Detect which cell encompasses the target text, then output its [x, y] center coordinate. 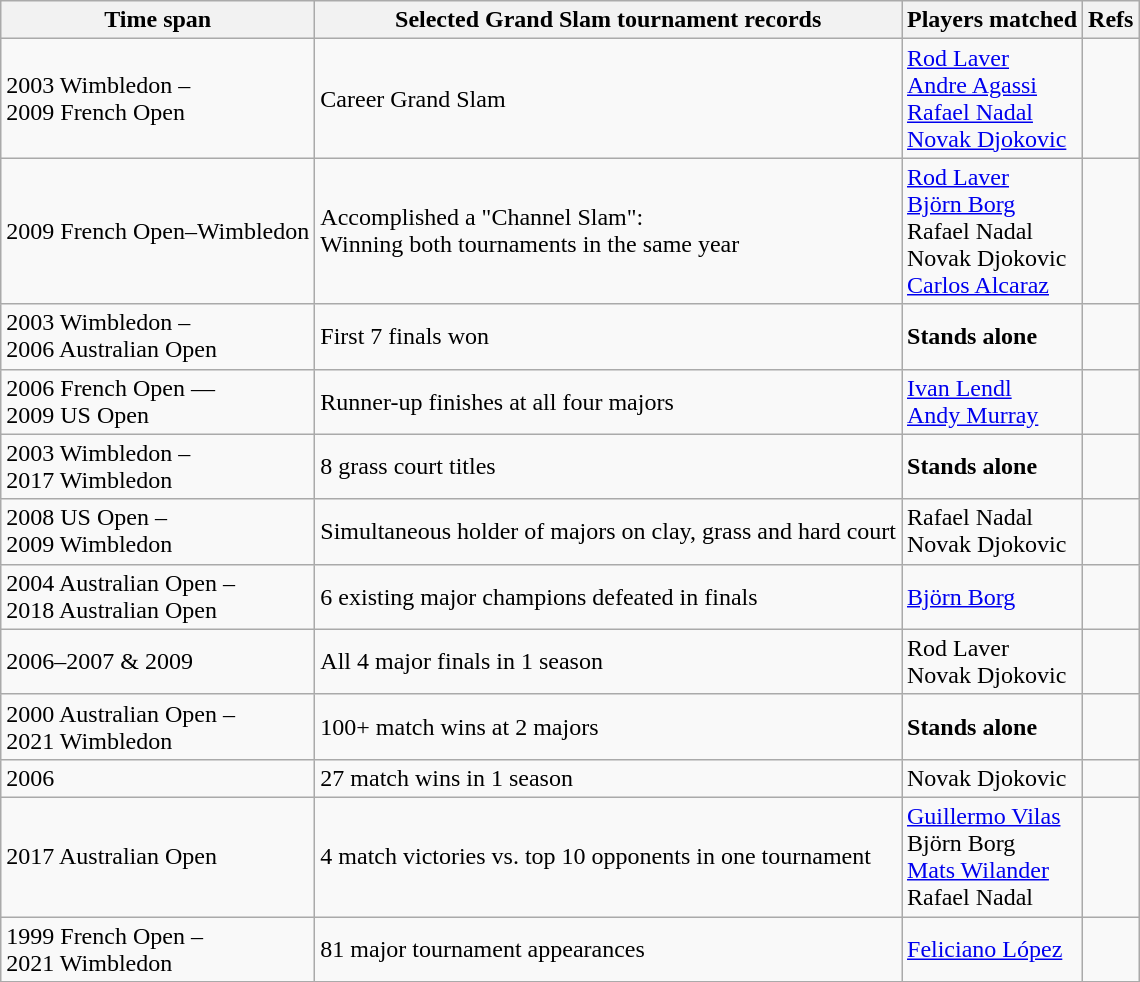
8 grass court titles [608, 466]
Guillermo VilasBjörn BorgMats WilanderRafael Nadal [992, 856]
2017 Australian Open [158, 856]
Runner-up finishes at all four majors [608, 402]
6 existing major champions defeated in finals [608, 596]
2006–2007 & 2009 [158, 662]
2008 US Open –2009 Wimbledon [158, 532]
Björn Borg [992, 596]
27 match wins in 1 season [608, 778]
Selected Grand Slam tournament records [608, 20]
2003 Wimbledon –2017 Wimbledon [158, 466]
Accomplished a "Channel Slam":Winning both tournaments in the same year [608, 231]
2000 Australian Open –2021 Wimbledon [158, 726]
Novak Djokovic [992, 778]
Rod LaverBjörn BorgRafael NadalNovak DjokovicCarlos Alcaraz [992, 231]
Rafael Nadal Novak Djokovic [992, 532]
All 4 major finals in 1 season [608, 662]
2006 [158, 778]
1999 French Open –2021 Wimbledon [158, 948]
81 major tournament appearances [608, 948]
Time span [158, 20]
Rod LaverNovak Djokovic [992, 662]
4 match victories vs. top 10 opponents in one tournament [608, 856]
Simultaneous holder of majors on clay, grass and hard court [608, 532]
Ivan LendlAndy Murray [992, 402]
2006 French Open — 2009 US Open [158, 402]
Career Grand Slam [608, 98]
Rod LaverAndre AgassiRafael NadalNovak Djokovic [992, 98]
100+ match wins at 2 majors [608, 726]
2003 Wimbledon –2009 French Open [158, 98]
First 7 finals won [608, 336]
2004 Australian Open –2018 Australian Open [158, 596]
Refs [1111, 20]
2003 Wimbledon –2006 Australian Open [158, 336]
2009 French Open–Wimbledon [158, 231]
Feliciano López [992, 948]
Players matched [992, 20]
